Find where the given text appears and provide that cell's center as (x, y) coordinate. 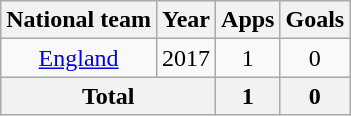
England (79, 58)
Total (108, 96)
Year (186, 20)
2017 (186, 58)
Apps (248, 20)
National team (79, 20)
Goals (315, 20)
